Identify which cell holds the provided text, then report its [x, y] central coordinate. 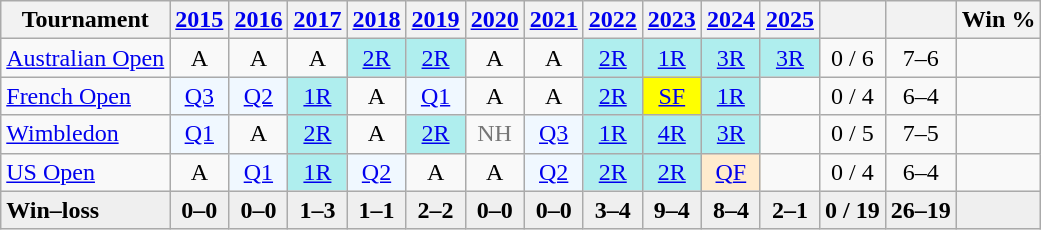
2018 [376, 20]
2017 [318, 20]
2015 [200, 20]
US Open [86, 172]
Wimbledon [86, 134]
3–4 [612, 210]
Win % [998, 20]
7–6 [920, 58]
SF [672, 96]
8–4 [730, 210]
French Open [86, 96]
Australian Open [86, 58]
2024 [730, 20]
Tournament [86, 20]
26–19 [920, 210]
QF [730, 172]
NH [494, 134]
1–1 [376, 210]
2025 [790, 20]
0 / 19 [852, 210]
2–2 [436, 210]
Win–loss [86, 210]
2020 [494, 20]
1–3 [318, 210]
0 / 5 [852, 134]
2019 [436, 20]
2022 [612, 20]
2021 [554, 20]
2023 [672, 20]
2–1 [790, 210]
4R [672, 134]
7–5 [920, 134]
0 / 6 [852, 58]
9–4 [672, 210]
2016 [258, 20]
